Capture the cell that displays the provided text and extract its (X, Y) central coordinate. 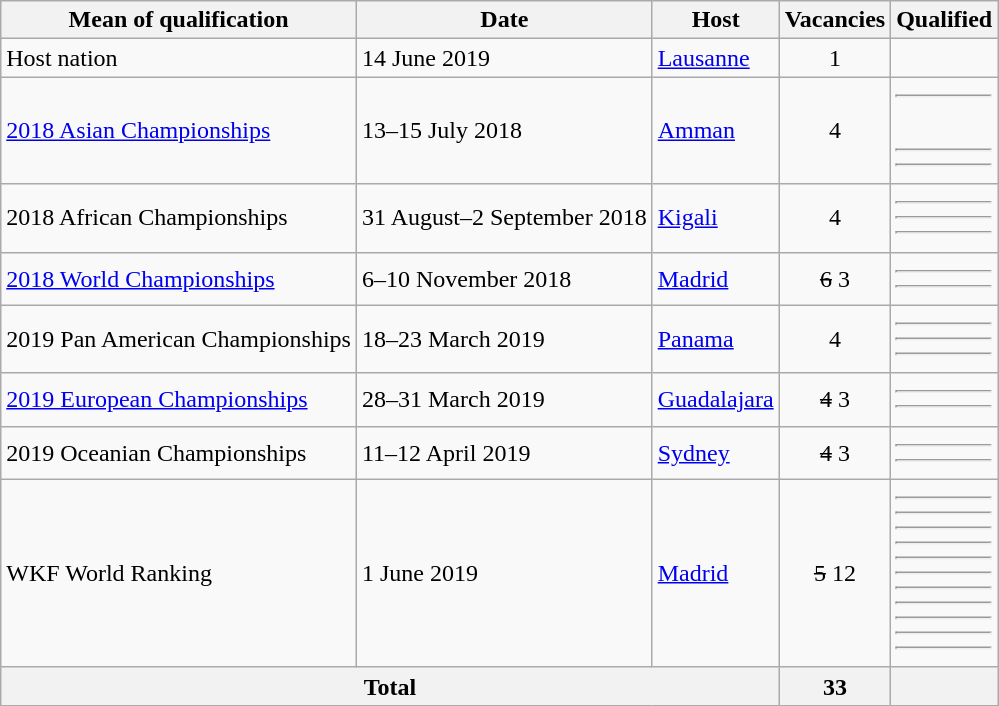
2018 World Championships (179, 278)
28–31 March 2019 (504, 400)
13–15 July 2018 (504, 130)
Panama (716, 339)
Vacancies (835, 20)
1 (835, 58)
Amman (716, 130)
Kigali (716, 218)
Host (716, 20)
1 June 2019 (504, 573)
WKF World Ranking (179, 573)
18–23 March 2019 (504, 339)
Mean of qualification (179, 20)
33 (835, 686)
Date (504, 20)
6–10 November 2018 (504, 278)
14 June 2019 (504, 58)
2018 Asian Championships (179, 130)
Host nation (179, 58)
Lausanne (716, 58)
2019 Pan American Championships (179, 339)
11–12 April 2019 (504, 452)
Total (390, 686)
Sydney (716, 452)
Qualified (944, 20)
2018 African Championships (179, 218)
2019 Oceanian Championships (179, 452)
6 3 (835, 278)
31 August–2 September 2018 (504, 218)
2019 European Championships (179, 400)
5 12 (835, 573)
Guadalajara (716, 400)
